Extract the (x, y) coordinate from the center of the cell holding the provided text.  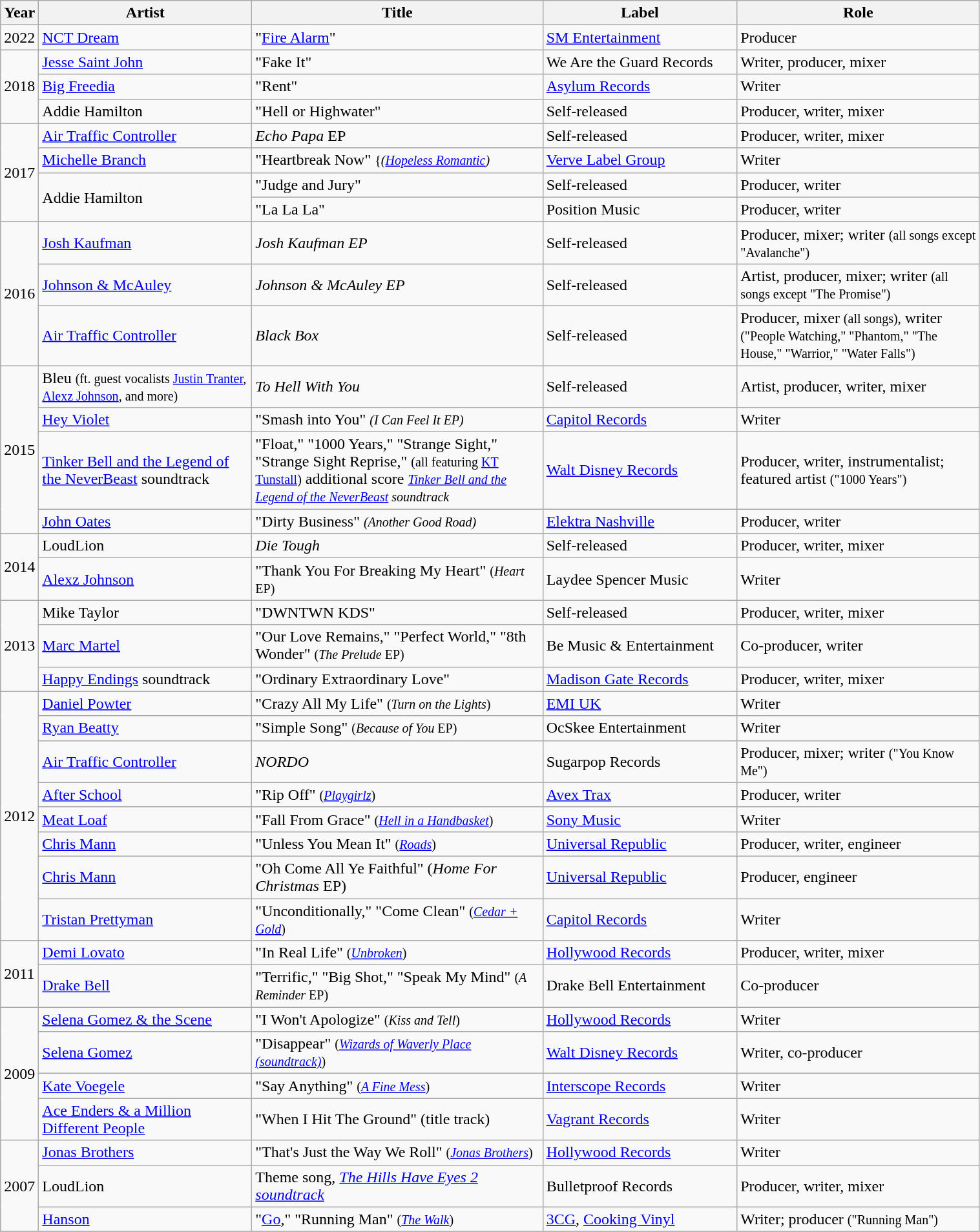
Demi Lovato (145, 953)
"Ordinary Extraordinary Love" (397, 679)
"That's Just the Way We Roll" (Jonas Brothers) (397, 1153)
Producer, writer, instrumentalist; featured artist ("1000 Years") (858, 470)
Writer, co-producer (858, 1053)
"Crazy All My Life" (Turn on the Lights) (397, 704)
Artist (145, 13)
Interscope Records (640, 1086)
2013 (19, 646)
Jonas Brothers (145, 1153)
"Smash into You" (I Can Feel It EP) (397, 420)
Alexz Johnson (145, 579)
Ryan Beatty (145, 728)
2009 (19, 1074)
Johnson & McAuley EP (397, 284)
2016 (19, 293)
2015 (19, 450)
Big Freedia (145, 87)
Sugarpop Records (640, 761)
Co-producer (858, 986)
John Oates (145, 521)
2014 (19, 567)
Sony Music (640, 819)
"Judge and Jury" (397, 185)
Producer, mixer; writer (all songs except "Avalanche") (858, 243)
"Simple Song" (Because of You EP) (397, 728)
Bleu (ft. guest vocalists Justin Tranter, Alexz Johnson, and more) (145, 386)
Madison Gate Records (640, 679)
Label (640, 13)
Co-producer, writer (858, 646)
To Hell With You (397, 386)
After School (145, 795)
Meat Loaf (145, 819)
Elektra Nashville (640, 521)
Be Music & Entertainment (640, 646)
2007 (19, 1186)
"Rip Off" (Playgirlz) (397, 795)
Writer; producer ("Running Man") (858, 1219)
Title (397, 13)
OcSkee Entertainment (640, 728)
Theme song, The Hills Have Eyes 2 soundtrack (397, 1186)
2012 (19, 816)
"DWNTWN KDS" (397, 612)
Avex Trax (640, 795)
Happy Endings soundtrack (145, 679)
"Thank You For Breaking My Heart" (Heart EP) (397, 579)
Year (19, 13)
"In Real Life" (Unbroken) (397, 953)
"Rent" (397, 87)
Verve Label Group (640, 160)
Hey Violet (145, 420)
2011 (19, 974)
Tristan Prettyman (145, 919)
Kate Voegele (145, 1086)
Selena Gomez & the Scene (145, 1019)
Black Box (397, 335)
3CG, Cooking Vinyl (640, 1219)
"I Won't Apologize" (Kiss and Tell) (397, 1019)
Josh Kaufman (145, 243)
Echo Papa EP (397, 136)
2017 (19, 172)
"Hell or Highwater" (397, 111)
Michelle Branch (145, 160)
Producer (858, 37)
2018 (19, 87)
NORDO (397, 761)
Producer, mixer; writer ("You Know Me") (858, 761)
Tinker Bell and the Legend of the NeverBeast soundtrack (145, 470)
"Disappear" (Wizards of Waverly Place (soundtrack)) (397, 1053)
"When I Hit The Ground" (title track) (397, 1119)
Bulletproof Records (640, 1186)
Producer, engineer (858, 877)
Drake Bell Entertainment (640, 986)
Role (858, 13)
Jesse Saint John (145, 62)
We Are the Guard Records (640, 62)
Asylum Records (640, 87)
EMI UK (640, 704)
Marc Martel (145, 646)
"Oh Come All Ye Faithful" (Home For Christmas EP) (397, 877)
"Fake It" (397, 62)
Ace Enders & a Million Different People (145, 1119)
Die Tough (397, 546)
Selena Gomez (145, 1053)
2022 (19, 37)
NCT Dream (145, 37)
"Dirty Business" (Another Good Road) (397, 521)
"Unconditionally," "Come Clean" (Cedar + Gold) (397, 919)
Producer, writer, engineer (858, 844)
"Unless You Mean It" (Roads) (397, 844)
Writer, producer, mixer (858, 62)
Johnson & McAuley (145, 284)
Producer, mixer (all songs), writer ("People Watching," "Phantom," "The House," "Warrior," "Water Falls") (858, 335)
"Fire Alarm" (397, 37)
Artist, producer, mixer; writer (all songs except "The Promise") (858, 284)
Vagrant Records (640, 1119)
"La La La" (397, 209)
Position Music (640, 209)
"Go," "Running Man" (The Walk) (397, 1219)
SM Entertainment (640, 37)
Josh Kaufman EP (397, 243)
Laydee Spencer Music (640, 579)
Drake Bell (145, 986)
Mike Taylor (145, 612)
"Heartbreak Now" {(Hopeless Romantic) (397, 160)
"Terrific," "Big Shot," "Speak My Mind" (A Reminder EP) (397, 986)
"Fall From Grace" (Hell in a Handbasket) (397, 819)
Hanson (145, 1219)
"Our Love Remains," "Perfect World," "8th Wonder" (The Prelude EP) (397, 646)
Artist, producer, writer, mixer (858, 386)
"Say Anything" (A Fine Mess) (397, 1086)
Daniel Powter (145, 704)
